Return the [X, Y] coordinate for the center point of the cell that contains the specified text.  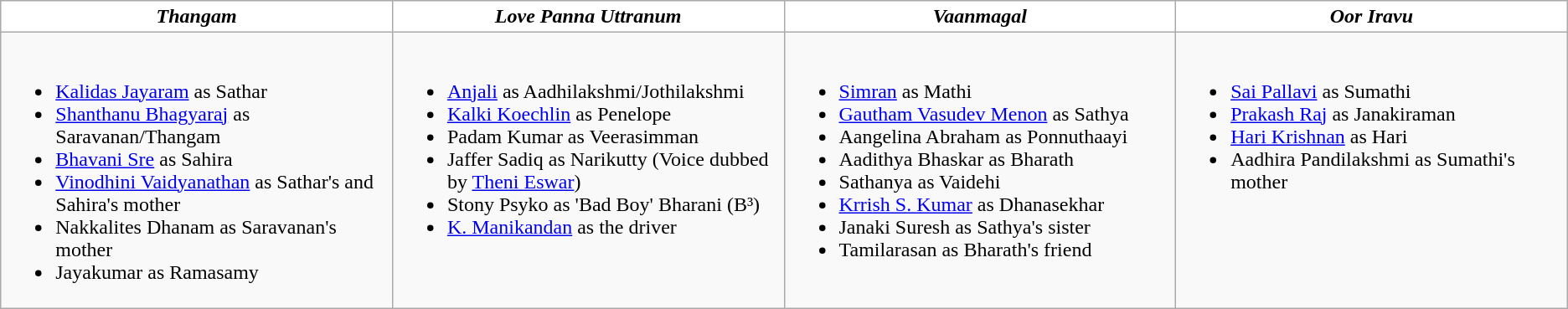
Thangam [197, 17]
Oor Iravu [1372, 17]
Vaanmagal [980, 17]
Sai Pallavi as SumathiPrakash Raj as JanakiramanHari Krishnan as HariAadhira Pandilakshmi as Sumathi's mother [1372, 171]
Love Panna Uttranum [588, 17]
